Return [x, y] of the center of cell containing provided text 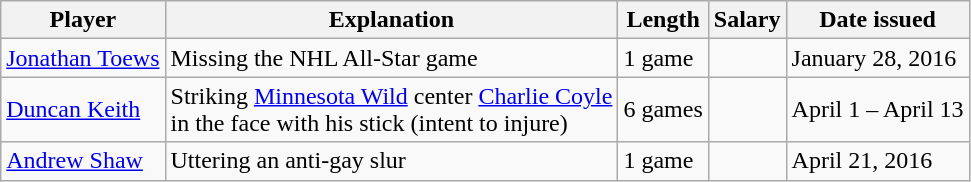
Andrew Shaw [83, 161]
Salary [747, 20]
Striking Minnesota Wild center Charlie Coylein the face with his stick (intent to injure) [392, 110]
Date issued [878, 20]
Player [83, 20]
January 28, 2016 [878, 58]
Explanation [392, 20]
Missing the NHL All-Star game [392, 58]
Jonathan Toews [83, 58]
April 1 – April 13 [878, 110]
Duncan Keith [83, 110]
Uttering an anti-gay slur [392, 161]
6 games [663, 110]
Length [663, 20]
April 21, 2016 [878, 161]
